Determine the [X, Y] coordinate at the center of the cell enclosing the given text.  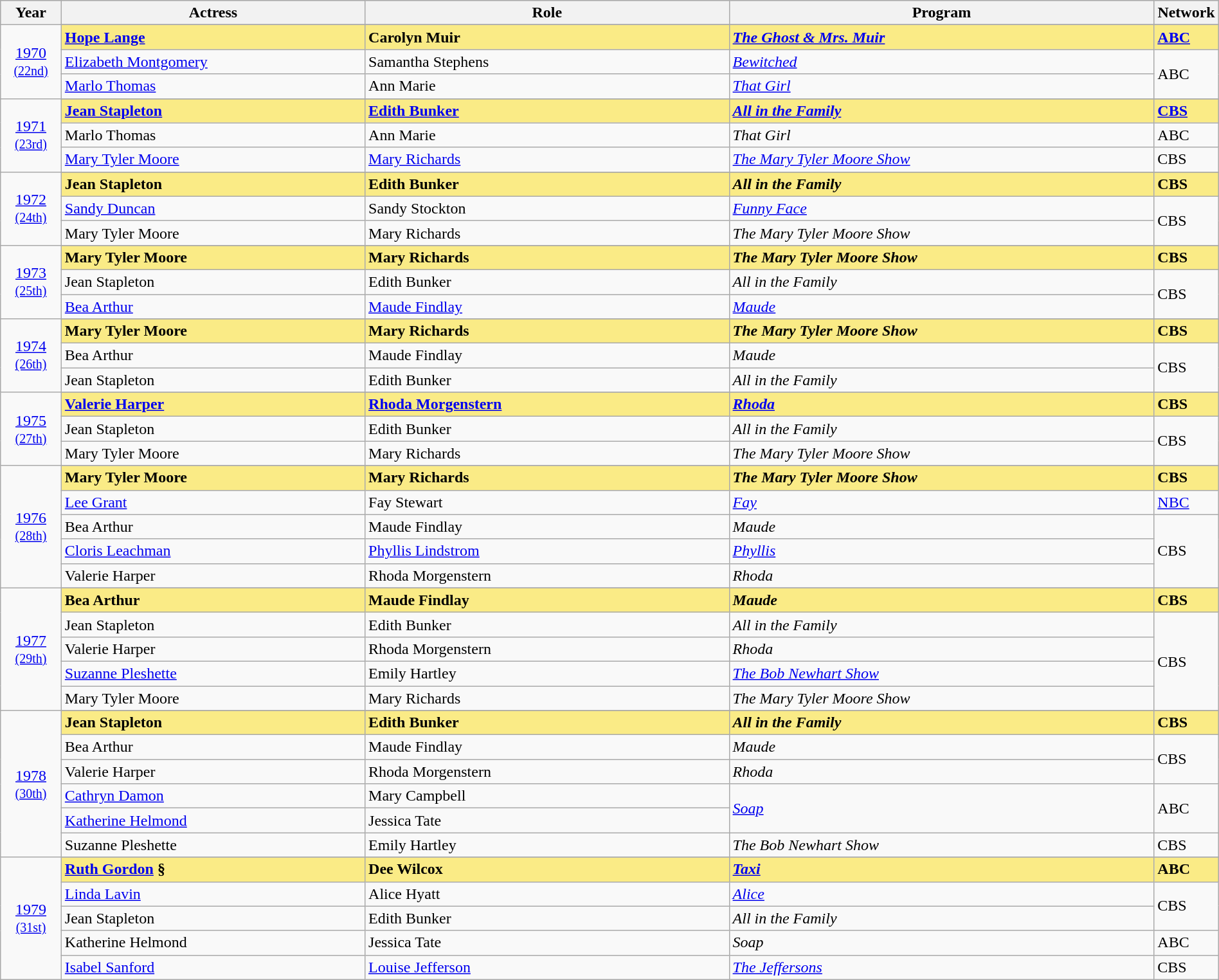
1978(30th) [31, 784]
Mary Campbell [548, 796]
Ruth Gordon § [213, 869]
Role [548, 13]
Linda Lavin [213, 894]
Sandy Stockton [548, 208]
1972(24th) [31, 208]
Program [941, 13]
Funny Face [941, 208]
Phyllis Lindstrom [548, 551]
Sandy Duncan [213, 208]
Network [1186, 13]
Elizabeth Montgomery [213, 62]
Fay [941, 502]
Lee Grant [213, 502]
Actress [213, 13]
1974(26th) [31, 356]
Fay Stewart [548, 502]
The Ghost & Mrs. Muir [941, 37]
Year [31, 13]
Hope Lange [213, 37]
Bewitched [941, 62]
1979(31st) [31, 918]
Alice Hyatt [548, 894]
Alice [941, 894]
Cathryn Damon [213, 796]
1975(27th) [31, 429]
Cloris Leachman [213, 551]
1973(25th) [31, 282]
NBC [1186, 502]
Dee Wilcox [548, 869]
The Jeffersons [941, 967]
Carolyn Muir [548, 37]
Samantha Stephens [548, 62]
1970(22nd) [31, 62]
Phyllis [941, 551]
1976(28th) [31, 527]
Louise Jefferson [548, 967]
1977(29th) [31, 649]
Isabel Sanford [213, 967]
1971(23rd) [31, 135]
Taxi [941, 869]
